Scan for the cell matching the given text and deliver its [x, y] coordinate at center. 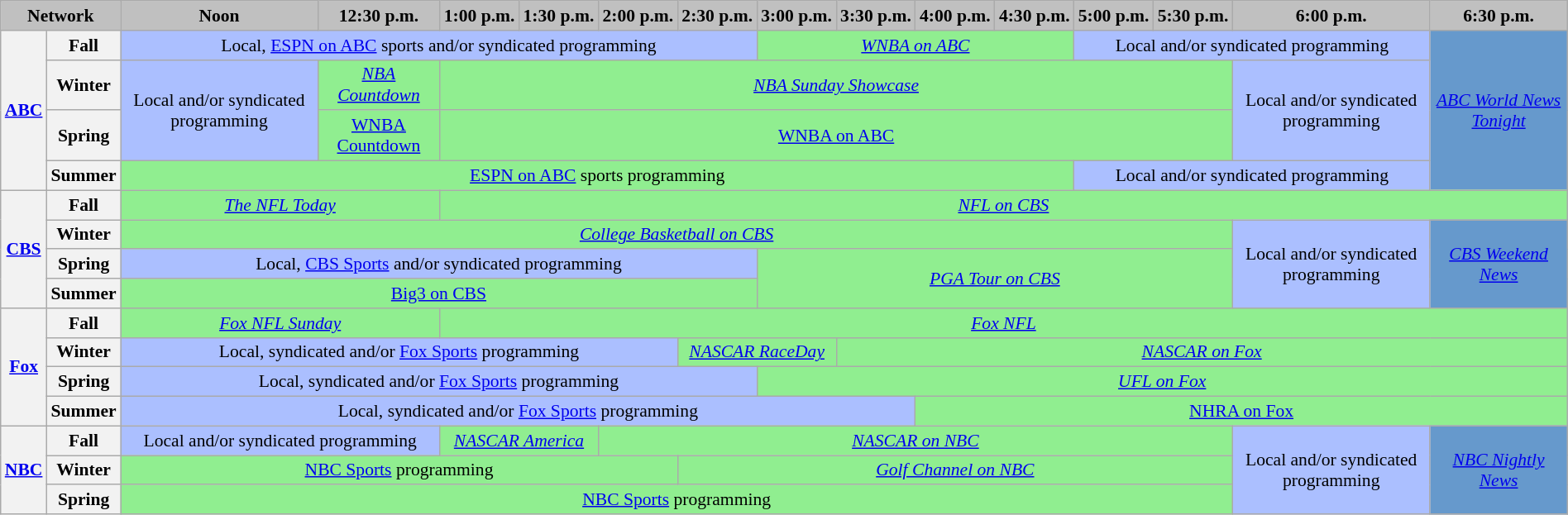
NBA Sunday Showcase [837, 84]
5:00 p.m. [1114, 16]
NFL on CBS [1004, 205]
Fox [24, 367]
2:00 p.m. [638, 16]
1:00 p.m. [480, 16]
NBC [24, 470]
The NFL Today [280, 205]
Noon [219, 16]
6:30 p.m. [1499, 16]
Big3 on CBS [438, 293]
NASCAR on Fox [1202, 352]
Golf Channel on NBC [954, 470]
1:30 p.m. [559, 16]
3:00 p.m. [796, 16]
3:30 p.m. [876, 16]
NASCAR on NBC [915, 441]
College Basketball on CBS [676, 235]
12:30 p.m. [379, 16]
Local, ESPN on ABC sports and/or syndicated programming [438, 45]
NBA Countdown [379, 84]
ESPN on ABC sports programming [597, 176]
WNBA Countdown [379, 136]
Local, CBS Sports and/or syndicated programming [438, 265]
4:30 p.m. [1035, 16]
ABC [24, 111]
Network [61, 16]
NASCAR America [519, 441]
Fox NFL Sunday [280, 323]
4:00 p.m. [955, 16]
NHRA on Fox [1241, 412]
PGA Tour on CBS [994, 279]
ABC World News Tonight [1499, 111]
NASCAR RaceDay [757, 352]
2:30 p.m. [717, 16]
NBC Nightly News [1499, 470]
CBS [24, 249]
6:00 p.m. [1331, 16]
UFL on Fox [1162, 382]
5:30 p.m. [1193, 16]
CBS Weekend News [1499, 265]
Fox NFL [1004, 323]
